Scan for the cell matching the given text and deliver its [X, Y] coordinate at center. 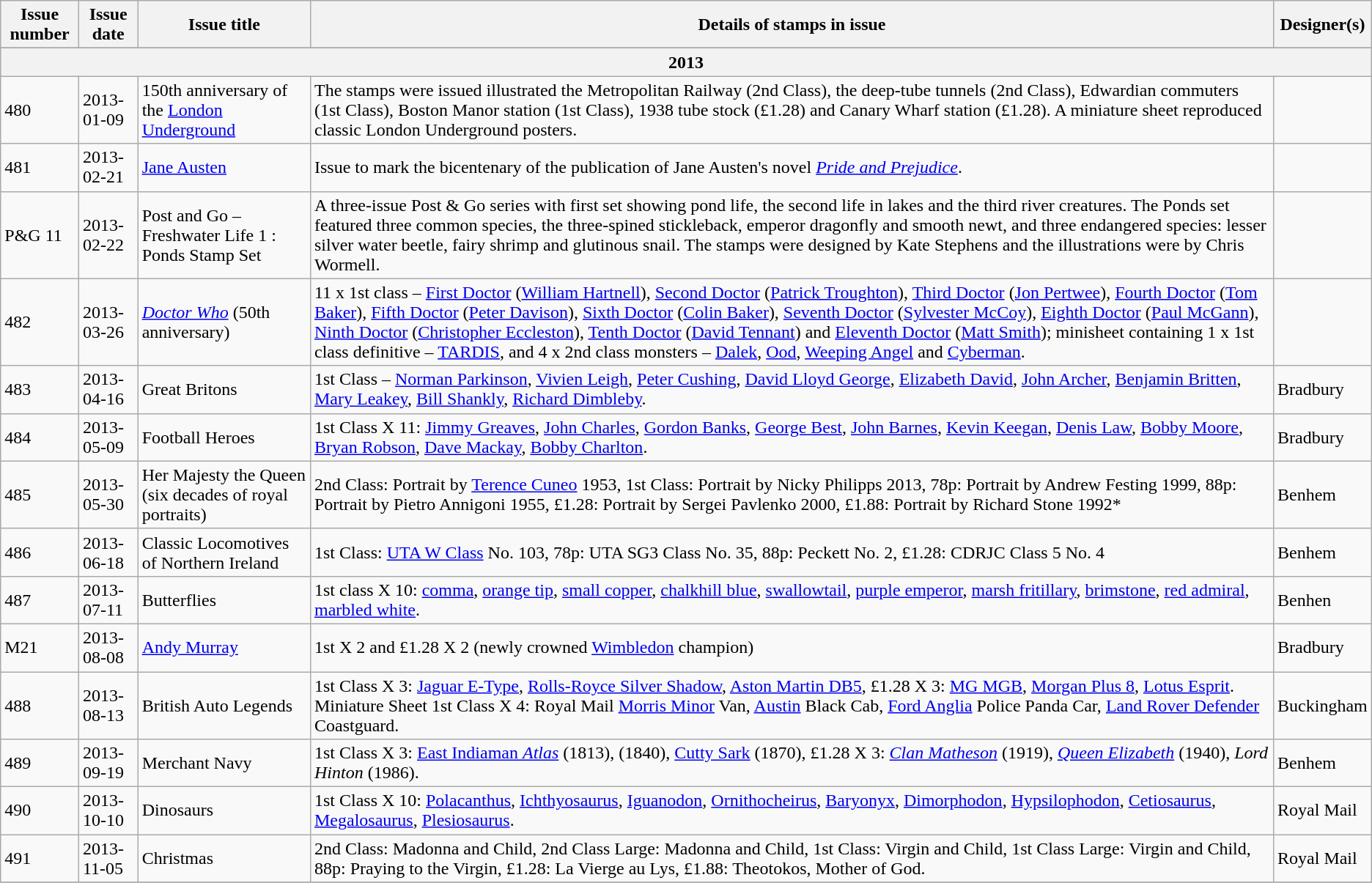
Issue to mark the bicentenary of the publication of Jane Austen's novel Pride and Prejudice. [792, 167]
Great Britons [224, 390]
2013-03-26 [108, 322]
2013 [686, 62]
P&G 11 [40, 234]
Football Heroes [224, 437]
Dinosaurs [224, 810]
Benhen [1323, 599]
1st X 2 and £1.28 X 2 (newly crowned Wimbledon champion) [792, 648]
2013-08-13 [108, 705]
Issue date [108, 25]
Classic Locomotives of Northern Ireland [224, 553]
Merchant Navy [224, 764]
Details of stamps in issue [792, 25]
483 [40, 390]
British Auto Legends [224, 705]
Issue number [40, 25]
482 [40, 322]
480 [40, 110]
2013-06-18 [108, 553]
490 [40, 810]
2013-05-09 [108, 437]
Christmas [224, 859]
488 [40, 705]
1st Class: UTA W Class No. 103, 78p: UTA SG3 Class No. 35, 88p: Peckett No. 2, £1.28: CDRJC Class 5 No. 4 [792, 553]
2013-11-05 [108, 859]
Doctor Who (50th anniversary) [224, 322]
2013-02-21 [108, 167]
Designer(s) [1323, 25]
1st Class X 10: Polacanthus, Ichthyosaurus, Iguanodon, Ornithocheirus, Baryonyx, Dimorphodon, Hypsilophodon, Cetiosaurus, Megalosaurus, Plesiosaurus. [792, 810]
2013-08-08 [108, 648]
Issue title [224, 25]
1st Class X 3: East Indiaman Atlas (1813), (1840), Cutty Sark (1870), £1.28 X 3: Clan Matheson (1919), Queen Elizabeth (1940), Lord Hinton (1986). [792, 764]
Her Majesty the Queen (six decades of royal portraits) [224, 495]
485 [40, 495]
2013-07-11 [108, 599]
489 [40, 764]
Butterflies [224, 599]
2013-10-10 [108, 810]
487 [40, 599]
2013-02-22 [108, 234]
481 [40, 167]
2013-09-19 [108, 764]
Post and Go – Freshwater Life 1 : Ponds Stamp Set [224, 234]
M21 [40, 648]
486 [40, 553]
2013-05-30 [108, 495]
Andy Murray [224, 648]
150th anniversary of the London Underground [224, 110]
2013-01-09 [108, 110]
491 [40, 859]
Jane Austen [224, 167]
484 [40, 437]
2013-04-16 [108, 390]
Buckingham [1323, 705]
